Determine the (x, y) coordinate at the center of the cell enclosing the given text.  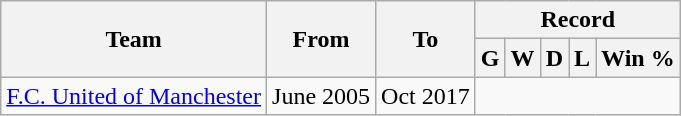
Win % (638, 58)
To (426, 39)
From (322, 39)
Oct 2017 (426, 96)
L (582, 58)
F.C. United of Manchester (134, 96)
June 2005 (322, 96)
Record (578, 20)
G (490, 58)
W (522, 58)
Team (134, 39)
D (554, 58)
